Scan for the cell matching the given text and deliver its (X, Y) coordinate at center. 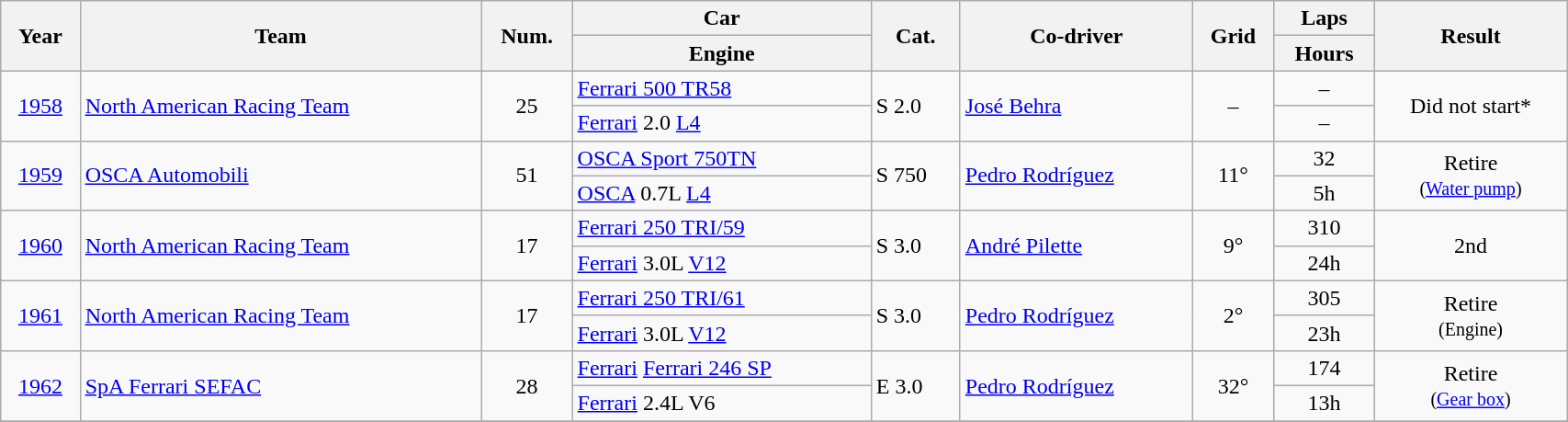
Laps (1325, 18)
32 (1325, 158)
305 (1325, 298)
1958 (40, 106)
Retire(Engine) (1470, 315)
5h (1325, 193)
Retire(Water pump) (1470, 176)
OSCA Automobili (281, 176)
24h (1325, 263)
S 2.0 (915, 106)
25 (527, 106)
Team (281, 36)
Grid (1233, 36)
Result (1470, 36)
174 (1325, 368)
Car (722, 18)
Ferrari 250 TRI/61 (722, 298)
E 3.0 (915, 385)
1960 (40, 245)
José Behra (1077, 106)
2° (1233, 315)
Retire(Gear box) (1470, 385)
1961 (40, 315)
Num. (527, 36)
SpA Ferrari SEFAC (281, 385)
51 (527, 176)
28 (527, 385)
Did not start* (1470, 106)
1959 (40, 176)
23h (1325, 333)
Cat. (915, 36)
310 (1325, 228)
Ferrari 2.4L V6 (722, 403)
2nd (1470, 245)
S 750 (915, 176)
1962 (40, 385)
Ferrari 2.0 L4 (722, 123)
André Pilette (1077, 245)
Ferrari Ferrari 246 SP (722, 368)
13h (1325, 403)
Hours (1325, 53)
32° (1233, 385)
OSCA 0.7L L4 (722, 193)
Ferrari 250 TRI/59 (722, 228)
OSCA Sport 750TN (722, 158)
Engine (722, 53)
Year (40, 36)
Co-driver (1077, 36)
Ferrari 500 TR58 (722, 88)
9° (1233, 245)
11° (1233, 176)
